Search for the cell housing the specified text and yield its [x, y] center coordinate. 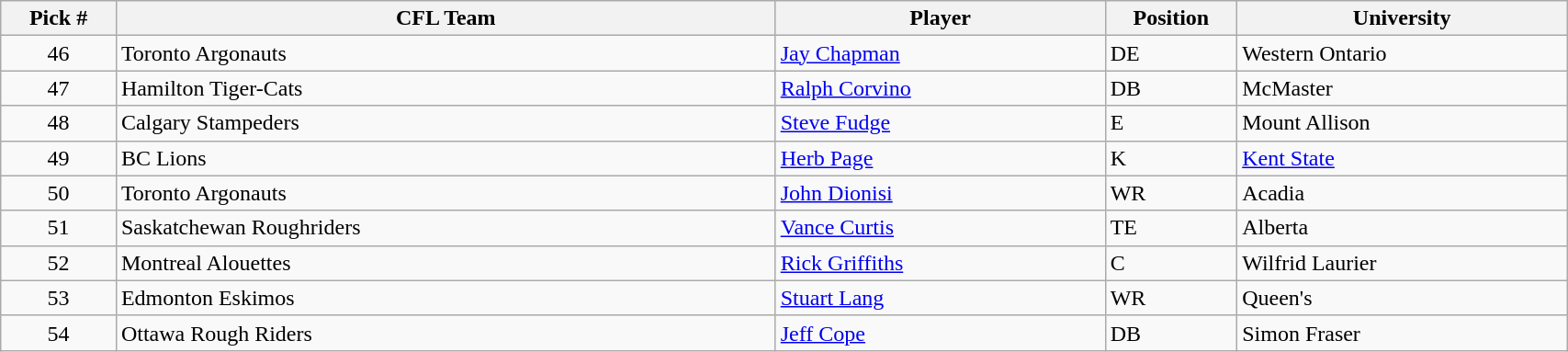
Saskatchewan Roughriders [446, 228]
Wilfrid Laurier [1402, 263]
TE [1171, 228]
Jay Chapman [941, 53]
Pick # [59, 18]
University [1402, 18]
McMaster [1402, 88]
Vance Curtis [941, 228]
Hamilton Tiger-Cats [446, 88]
54 [59, 333]
Stuart Lang [941, 298]
53 [59, 298]
E [1171, 123]
46 [59, 53]
Simon Fraser [1402, 333]
Western Ontario [1402, 53]
48 [59, 123]
Herb Page [941, 158]
49 [59, 158]
47 [59, 88]
Jeff Cope [941, 333]
BC Lions [446, 158]
Montreal Alouettes [446, 263]
Mount Allison [1402, 123]
Ralph Corvino [941, 88]
Player [941, 18]
Kent State [1402, 158]
C [1171, 263]
DE [1171, 53]
Edmonton Eskimos [446, 298]
Position [1171, 18]
Ottawa Rough Riders [446, 333]
Alberta [1402, 228]
Acadia [1402, 193]
John Dionisi [941, 193]
Rick Griffiths [941, 263]
Steve Fudge [941, 123]
Calgary Stampeders [446, 123]
50 [59, 193]
K [1171, 158]
Queen's [1402, 298]
CFL Team [446, 18]
51 [59, 228]
52 [59, 263]
